Scan for the cell matching the given text and deliver its [x, y] coordinate at center. 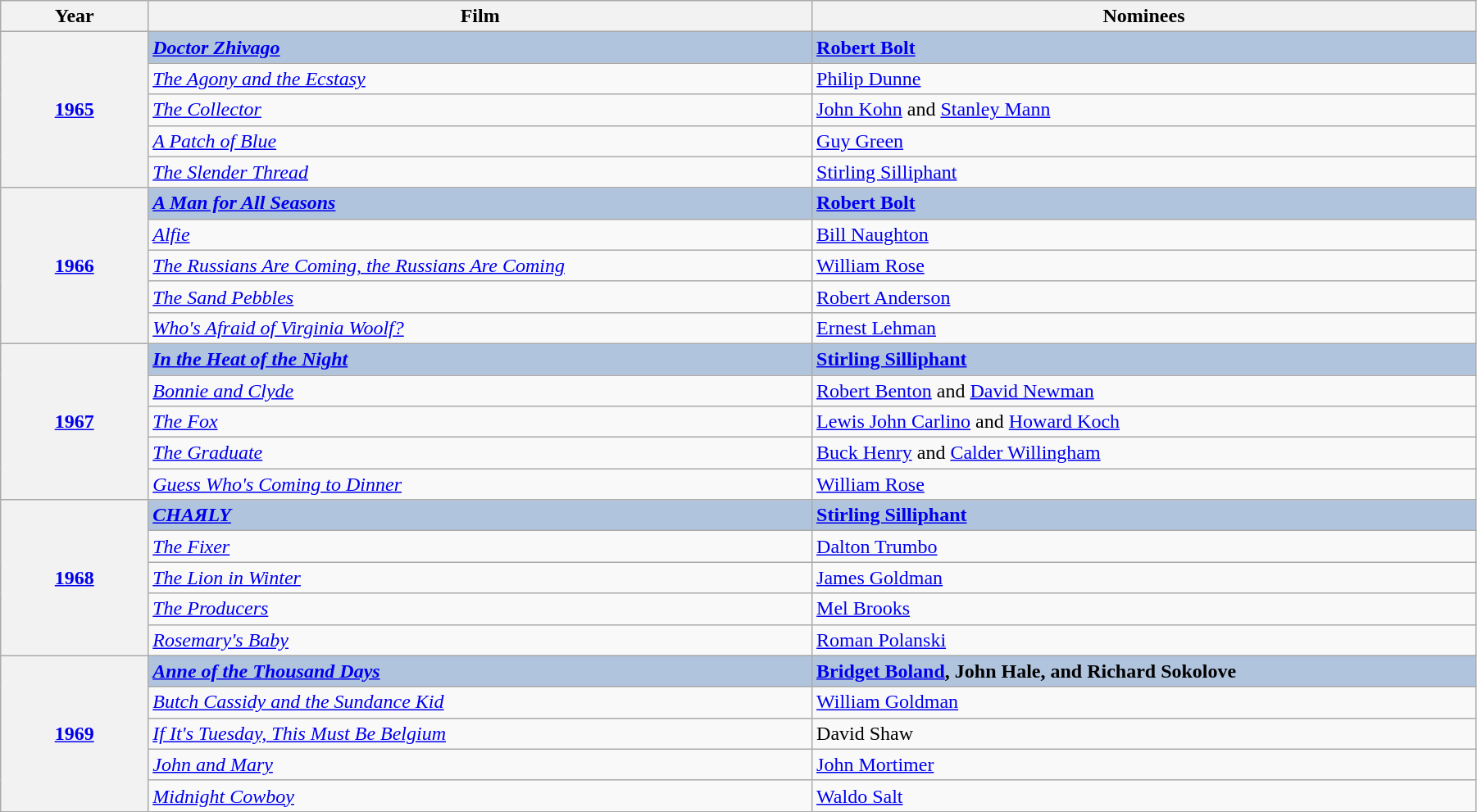
Robert Anderson [1144, 297]
Bill Naughton [1144, 234]
In the Heat of the Night [480, 359]
A Man for All Seasons [480, 203]
Mel Brooks [1144, 609]
David Shaw [1144, 733]
The Lion in Winter [480, 578]
Guess Who's Coming to Dinner [480, 484]
Bonnie and Clyde [480, 391]
Who's Afraid of Virginia Woolf? [480, 328]
Guy Green [1144, 141]
1965 [75, 110]
The Fox [480, 422]
Ernest Lehman [1144, 328]
Buck Henry and Calder Willingham [1144, 453]
Midnight Cowboy [480, 796]
Film [480, 16]
James Goldman [1144, 578]
John Kohn and Stanley Mann [1144, 110]
Anne of the Thousand Days [480, 671]
If It's Tuesday, This Must Be Belgium [480, 733]
The Collector [480, 110]
The Sand Pebbles [480, 297]
1967 [75, 421]
Waldo Salt [1144, 796]
John Mortimer [1144, 764]
John and Mary [480, 764]
1969 [75, 733]
CHAЯLY [480, 515]
Nominees [1144, 16]
Butch Cassidy and the Sundance Kid [480, 702]
Dalton Trumbo [1144, 547]
Philip Dunne [1144, 79]
The Agony and the Ecstasy [480, 79]
1966 [75, 265]
Rosemary's Baby [480, 640]
Robert Benton and David Newman [1144, 391]
Year [75, 16]
William Goldman [1144, 702]
Alfie [480, 234]
The Producers [480, 609]
Bridget Boland, John Hale, and Richard Sokolove [1144, 671]
The Fixer [480, 547]
A Patch of Blue [480, 141]
Lewis John Carlino and Howard Koch [1144, 422]
The Russians Are Coming, the Russians Are Coming [480, 265]
The Slender Thread [480, 172]
Roman Polanski [1144, 640]
The Graduate [480, 453]
Doctor Zhivago [480, 48]
1968 [75, 578]
